Pinpoint the cell where the given text exists, returning its (X, Y) midpoint coordinate. 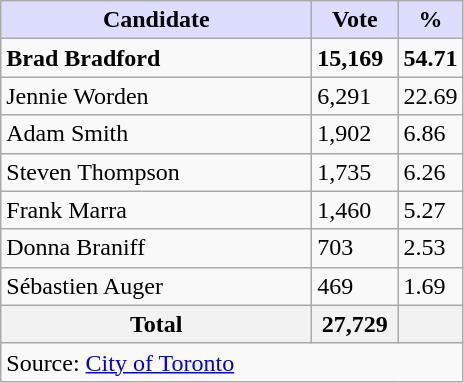
Brad Bradford (156, 58)
1,460 (355, 210)
Total (156, 324)
Jennie Worden (156, 96)
6,291 (355, 96)
1,735 (355, 172)
6.86 (430, 134)
469 (355, 286)
Sébastien Auger (156, 286)
1,902 (355, 134)
Candidate (156, 20)
2.53 (430, 248)
Adam Smith (156, 134)
22.69 (430, 96)
6.26 (430, 172)
27,729 (355, 324)
Source: City of Toronto (232, 362)
Frank Marra (156, 210)
Donna Braniff (156, 248)
1.69 (430, 286)
5.27 (430, 210)
54.71 (430, 58)
Steven Thompson (156, 172)
% (430, 20)
15,169 (355, 58)
Vote (355, 20)
703 (355, 248)
